Search for the cell housing the specified text and yield its (X, Y) center coordinate. 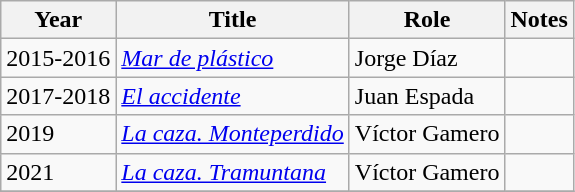
La caza. Monteperdido (232, 134)
Notes (539, 20)
Title (232, 20)
Role (427, 20)
Mar de plástico (232, 58)
Year (58, 20)
La caza. Tramuntana (232, 172)
2021 (58, 172)
Juan Espada (427, 96)
2015-2016 (58, 58)
2019 (58, 134)
Jorge Díaz (427, 58)
2017-2018 (58, 96)
El accidente (232, 96)
